From the cell containing the given text, extract its center point as (X, Y) coordinate. 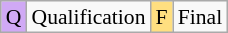
Qualification (89, 17)
Q (14, 17)
F (162, 17)
Final (200, 17)
